Scan for the cell matching the given text and deliver its (x, y) coordinate at center. 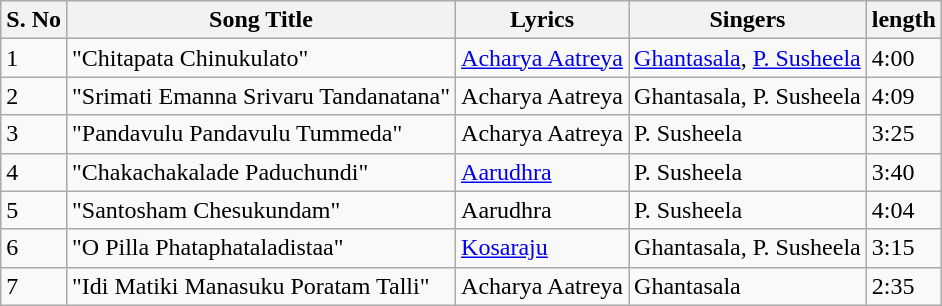
3 (34, 134)
"Idi Matiki Manasuku Poratam Talli" (260, 286)
Lyrics (542, 20)
3:40 (904, 172)
"Pandavulu Pandavulu Tummeda" (260, 134)
1 (34, 58)
4:00 (904, 58)
5 (34, 210)
3:25 (904, 134)
3:15 (904, 248)
2 (34, 96)
Singers (748, 20)
"Santosham Chesukundam" (260, 210)
6 (34, 248)
Ghantasala (748, 286)
length (904, 20)
"Chakachakalade Paduchundi" (260, 172)
Kosaraju (542, 248)
7 (34, 286)
S. No (34, 20)
"O Pilla Phataphataladistaa" (260, 248)
4:04 (904, 210)
4:09 (904, 96)
"Srimati Emanna Srivaru Tandanatana" (260, 96)
"Chitapata Chinukulato" (260, 58)
2:35 (904, 286)
Song Title (260, 20)
4 (34, 172)
